Identify which cell holds the provided text, then report its (X, Y) central coordinate. 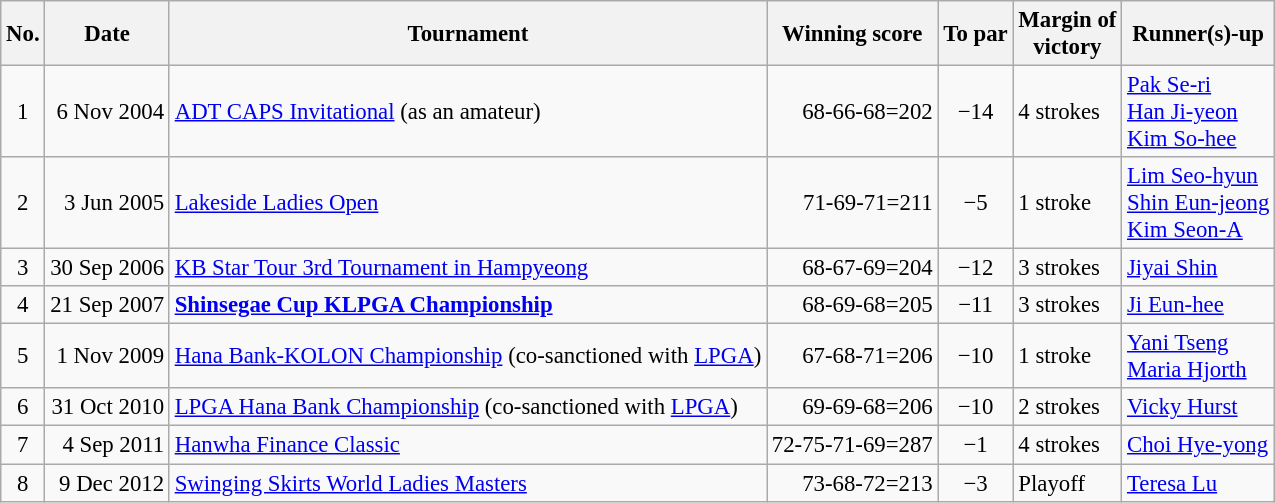
Margin ofvictory (1068, 34)
Hanwha Finance Classic (468, 445)
Jiyai Shin (1198, 268)
KB Star Tour 3rd Tournament in Hampyeong (468, 268)
69-69-68=206 (853, 407)
No. (23, 34)
−11 (976, 305)
6 (23, 407)
LPGA Hana Bank Championship (co-sanctioned with LPGA) (468, 407)
Lakeside Ladies Open (468, 203)
4 Sep 2011 (107, 445)
1 (23, 112)
Hana Bank-KOLON Championship (co-sanctioned with LPGA) (468, 356)
3 Jun 2005 (107, 203)
71-69-71=211 (853, 203)
Shinsegae Cup KLPGA Championship (468, 305)
Pak Se-ri Han Ji-yeon Kim So-hee (1198, 112)
Winning score (853, 34)
−1 (976, 445)
Ji Eun-hee (1198, 305)
Lim Seo-hyun Shin Eun-jeong Kim Seon-A (1198, 203)
31 Oct 2010 (107, 407)
Choi Hye-yong (1198, 445)
72-75-71-69=287 (853, 445)
7 (23, 445)
Date (107, 34)
Yani Tseng Maria Hjorth (1198, 356)
73-68-72=213 (853, 483)
68-67-69=204 (853, 268)
4 (23, 305)
1 Nov 2009 (107, 356)
30 Sep 2006 (107, 268)
21 Sep 2007 (107, 305)
Swinging Skirts World Ladies Masters (468, 483)
68-66-68=202 (853, 112)
2 (23, 203)
Vicky Hurst (1198, 407)
To par (976, 34)
ADT CAPS Invitational (as an amateur) (468, 112)
Teresa Lu (1198, 483)
3 (23, 268)
Playoff (1068, 483)
−5 (976, 203)
67-68-71=206 (853, 356)
5 (23, 356)
8 (23, 483)
2 strokes (1068, 407)
9 Dec 2012 (107, 483)
−14 (976, 112)
Tournament (468, 34)
68-69-68=205 (853, 305)
6 Nov 2004 (107, 112)
−3 (976, 483)
−12 (976, 268)
Runner(s)-up (1198, 34)
